Find where the given text appears and provide that cell's center as (X, Y) coordinate. 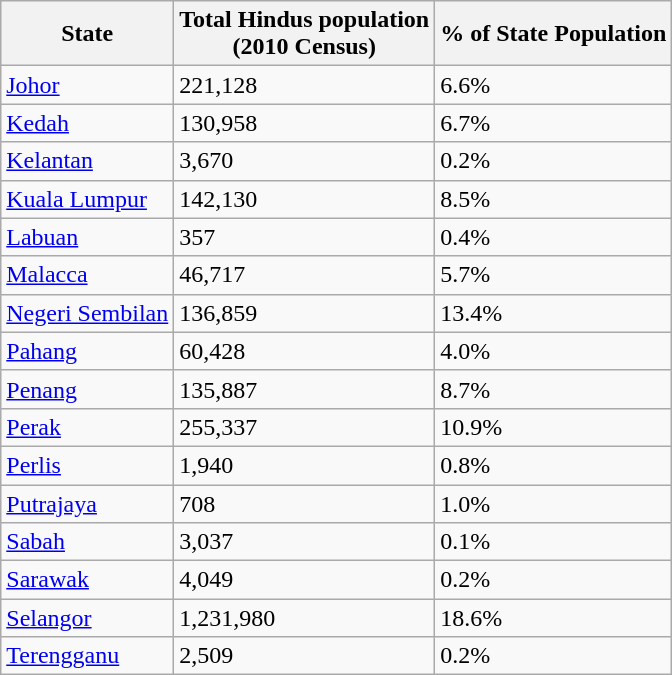
135,887 (304, 389)
1.0% (554, 503)
46,717 (304, 275)
0.4% (554, 237)
Total Hindus population(2010 Census) (304, 34)
Kelantan (88, 161)
4.0% (554, 351)
Perlis (88, 465)
2,509 (304, 656)
Malacca (88, 275)
8.5% (554, 199)
255,337 (304, 427)
13.4% (554, 313)
Pahang (88, 351)
Negeri Sembilan (88, 313)
136,859 (304, 313)
Labuan (88, 237)
Kuala Lumpur (88, 199)
Sabah (88, 542)
6.6% (554, 85)
4,049 (304, 580)
Perak (88, 427)
357 (304, 237)
130,958 (304, 123)
3,037 (304, 542)
221,128 (304, 85)
% of State Population (554, 34)
State (88, 34)
Putrajaya (88, 503)
0.8% (554, 465)
18.6% (554, 618)
708 (304, 503)
0.1% (554, 542)
142,130 (304, 199)
Johor (88, 85)
3,670 (304, 161)
5.7% (554, 275)
60,428 (304, 351)
Terengganu (88, 656)
Selangor (88, 618)
Sarawak (88, 580)
Penang (88, 389)
1,231,980 (304, 618)
1,940 (304, 465)
10.9% (554, 427)
Kedah (88, 123)
6.7% (554, 123)
8.7% (554, 389)
